Provide the [x, y] coordinate of the cell's center where the given text is located.  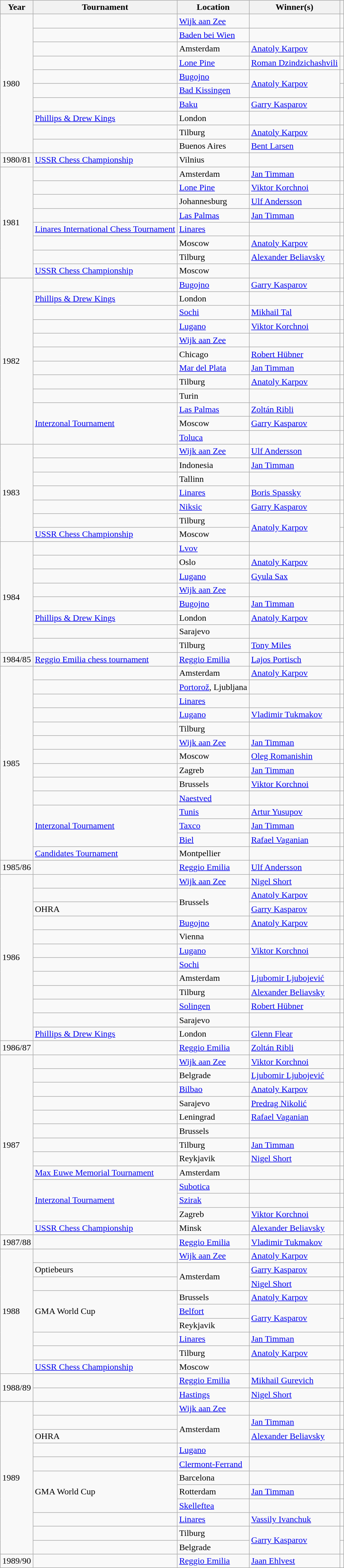
1980 [17, 84]
Rotterdam [213, 1491]
Roman Dzindzichashvili [294, 63]
Montpellier [213, 854]
1982 [17, 361]
Szirak [213, 1200]
Baku [213, 104]
1987/88 [17, 1242]
Mikhail Gurevich [294, 1381]
Bilbao [213, 1089]
Bent Larsen [294, 146]
Mar del Plata [213, 368]
Belfort [213, 1311]
Minsk [213, 1228]
1985 [17, 763]
1985/86 [17, 867]
1980/81 [17, 160]
Biel [213, 839]
Chicago [213, 354]
Tunis [213, 812]
Max Euwe Memorial Tournament [105, 1173]
1981 [17, 222]
Turin [213, 395]
Mikhail Tal [294, 312]
Lajos Portisch [294, 659]
1986 [17, 958]
1984 [17, 597]
Year [17, 7]
Predrag Nikolić [294, 1103]
Johannesburg [213, 202]
Tournament [105, 7]
Indonesia [213, 465]
Bad Kissingen [213, 90]
Buenos Aires [213, 146]
Boris Spassky [294, 493]
1988 [17, 1311]
Vilnius [213, 160]
Toluca [213, 437]
Glenn Flear [294, 1034]
1989/90 [17, 1561]
Tony Miles [294, 645]
Candidates Tournament [105, 854]
Oslo [213, 562]
Clermont-Ferrand [213, 1464]
Naestved [213, 798]
Winner(s) [294, 7]
Oleg Romanishin [294, 756]
Vienna [213, 937]
1986/87 [17, 1048]
Taxco [213, 826]
Jaan Ehlvest [294, 1561]
Hastings [213, 1395]
Location [213, 7]
Optiebeurs [105, 1269]
Niksic [213, 507]
Baden bei Wien [213, 35]
Tallinn [213, 479]
1989 [17, 1478]
Subotica [213, 1186]
Artur Yusupov [294, 812]
Portorož, Ljubljana [213, 687]
Linares International Chess Tournament [105, 229]
Vassily Ivanchuk [294, 1520]
Gyula Sax [294, 576]
Barcelona [213, 1478]
Reggio Emilia chess tournament [105, 659]
1988/89 [17, 1388]
Skelleftea [213, 1506]
Leningrad [213, 1117]
Solingen [213, 1006]
1983 [17, 493]
Lvov [213, 548]
1987 [17, 1145]
1984/85 [17, 659]
